Detect which cell encompasses the target text, then output its [x, y] center coordinate. 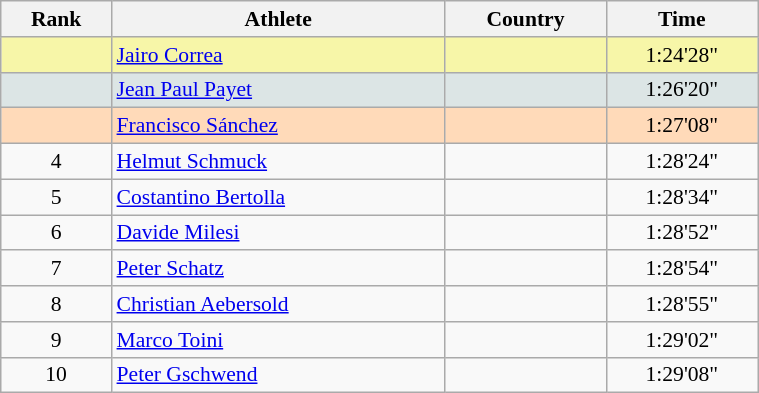
4 [56, 162]
1:24'28" [682, 55]
1:27'08" [682, 126]
1:28'54" [682, 269]
Athlete [278, 19]
10 [56, 375]
1:29'02" [682, 340]
Peter Gschwend [278, 375]
Francisco Sánchez [278, 126]
Davide Milesi [278, 233]
Christian Aebersold [278, 304]
1:26'20" [682, 90]
Peter Schatz [278, 269]
6 [56, 233]
8 [56, 304]
7 [56, 269]
1:28'34" [682, 197]
Helmut Schmuck [278, 162]
Jairo Correa [278, 55]
1:28'24" [682, 162]
Time [682, 19]
5 [56, 197]
Country [526, 19]
1:28'55" [682, 304]
9 [56, 340]
Marco Toini [278, 340]
Rank [56, 19]
Costantino Bertolla [278, 197]
Jean Paul Payet [278, 90]
1:28'52" [682, 233]
1:29'08" [682, 375]
